Return (X, Y) of the center of cell containing provided text 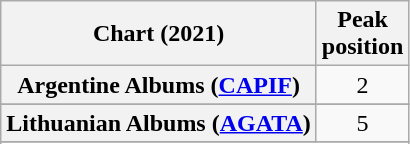
Argentine Albums (CAPIF) (159, 85)
2 (362, 85)
Lithuanian Albums (AGATA) (159, 123)
Chart (2021) (159, 34)
Peakposition (362, 34)
5 (362, 123)
